Search for the cell housing the specified text and yield its [x, y] center coordinate. 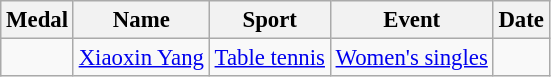
Table tennis [270, 58]
Name [141, 20]
Sport [270, 20]
Date [521, 20]
Women's singles [412, 58]
Medal [38, 20]
Xiaoxin Yang [141, 58]
Event [412, 20]
